Identify which cell holds the provided text, then report its [X, Y] central coordinate. 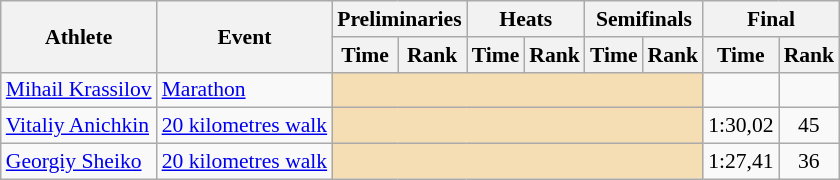
Heats [526, 19]
Event [245, 36]
Marathon [245, 90]
Mihail Krassilov [79, 90]
36 [810, 162]
Semifinals [644, 19]
45 [810, 126]
1:30,02 [740, 126]
Georgiy Sheiko [79, 162]
1:27,41 [740, 162]
Athlete [79, 36]
Final [771, 19]
Vitaliy Anichkin [79, 126]
Preliminaries [399, 19]
